From the cell containing the given text, extract its center point as [x, y] coordinate. 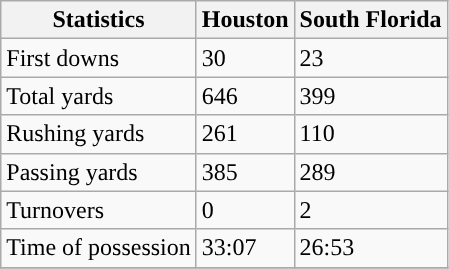
Rushing yards [99, 134]
385 [245, 172]
0 [245, 210]
30 [245, 58]
33:07 [245, 248]
First downs [99, 58]
289 [370, 172]
646 [245, 96]
26:53 [370, 248]
Statistics [99, 20]
Total yards [99, 96]
Passing yards [99, 172]
261 [245, 134]
399 [370, 96]
23 [370, 58]
110 [370, 134]
Houston [245, 20]
Turnovers [99, 210]
2 [370, 210]
Time of possession [99, 248]
South Florida [370, 20]
